Locate the cell with the specified text and output its [x, y] center coordinate. 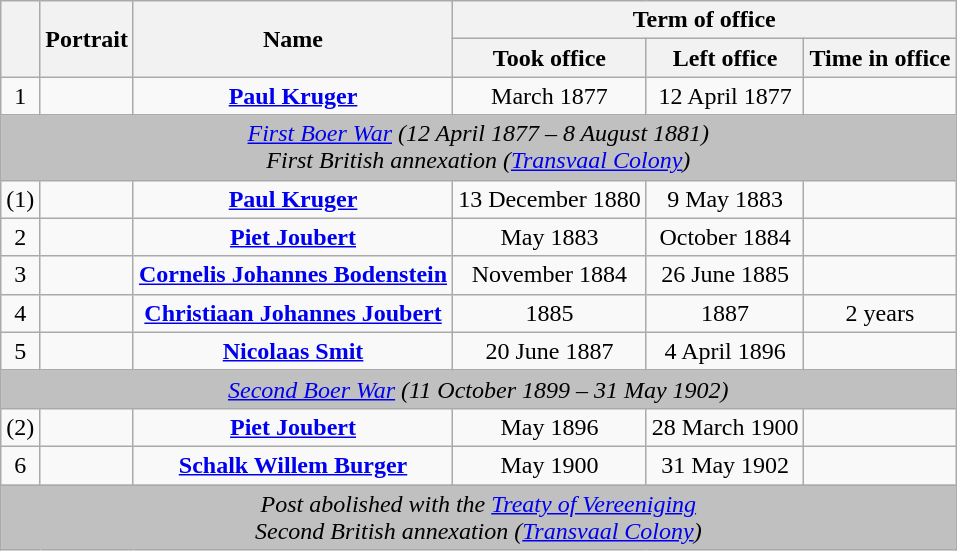
May 1883 [550, 237]
4 [20, 313]
Term of office [704, 20]
Cornelis Johannes Bodenstein [292, 275]
6 [20, 465]
Left office [725, 58]
Schalk Willem Burger [292, 465]
First Boer War (12 April 1877 – 8 August 1881)First British annexation (Transvaal Colony) [478, 148]
November 1884 [550, 275]
28 March 1900 [725, 427]
Name [292, 39]
5 [20, 351]
October 1884 [725, 237]
9 May 1883 [725, 199]
4 April 1896 [725, 351]
May 1896 [550, 427]
Time in office [880, 58]
20 June 1887 [550, 351]
March 1877 [550, 96]
26 June 1885 [725, 275]
Took office [550, 58]
3 [20, 275]
13 December 1880 [550, 199]
Second Boer War (11 October 1899 – 31 May 1902) [478, 389]
Post abolished with the Treaty of VereenigingSecond British annexation (Transvaal Colony) [478, 516]
Nicolaas Smit [292, 351]
2 [20, 237]
12 April 1877 [725, 96]
1887 [725, 313]
May 1900 [550, 465]
1885 [550, 313]
(1) [20, 199]
Christiaan Johannes Joubert [292, 313]
Portrait [87, 39]
31 May 1902 [725, 465]
2 years [880, 313]
1 [20, 96]
(2) [20, 427]
